Capture the cell that displays the provided text and extract its [x, y] central coordinate. 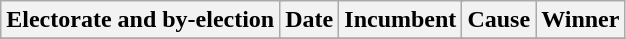
Date [310, 20]
Cause [499, 20]
Electorate and by-election [140, 20]
Incumbent [400, 20]
Winner [580, 20]
